Scan for the cell matching the given text and deliver its (X, Y) coordinate at center. 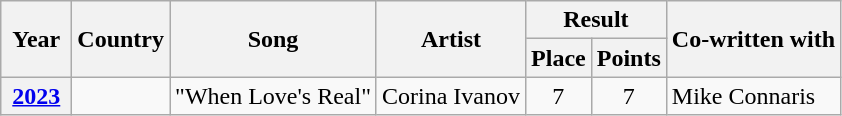
Place (559, 58)
Co-written with (753, 39)
Song (274, 39)
Mike Connaris (753, 96)
Corina Ivanov (450, 96)
Country (121, 39)
2023 (36, 96)
Points (628, 58)
Result (596, 20)
Artist (450, 39)
"When Love's Real" (274, 96)
Year (36, 39)
